Scan for the cell matching the given text and deliver its [x, y] coordinate at center. 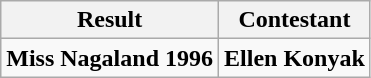
Contestant [295, 20]
Miss Nagaland 1996 [110, 58]
Result [110, 20]
Ellen Konyak [295, 58]
